Determine the (x, y) coordinate at the center of the cell enclosing the given text.  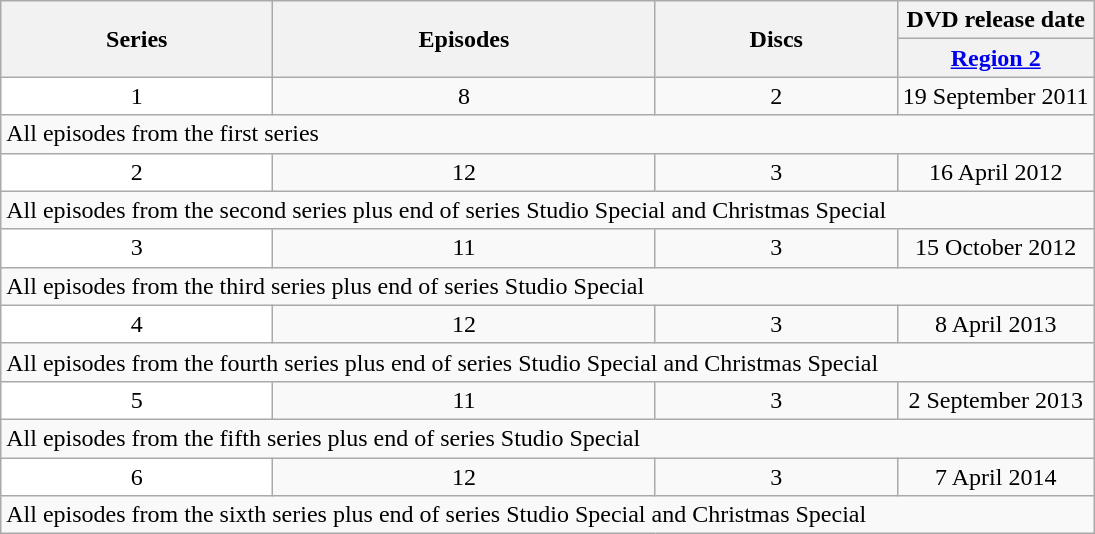
15 October 2012 (996, 248)
4 (137, 324)
All episodes from the third series plus end of series Studio Special (548, 286)
All episodes from the second series plus end of series Studio Special and Christmas Special (548, 210)
Region 2 (996, 58)
16 April 2012 (996, 172)
19 September 2011 (996, 96)
Discs (776, 39)
8 (464, 96)
Episodes (464, 39)
2 September 2013 (996, 400)
All episodes from the fifth series plus end of series Studio Special (548, 438)
7 April 2014 (996, 477)
1 (137, 96)
8 April 2013 (996, 324)
DVD release date (996, 20)
5 (137, 400)
All episodes from the fourth series plus end of series Studio Special and Christmas Special (548, 362)
All episodes from the sixth series plus end of series Studio Special and Christmas Special (548, 515)
Series (137, 39)
All episodes from the first series (548, 134)
6 (137, 477)
